Capture the cell that displays the provided text and extract its (X, Y) central coordinate. 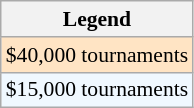
$15,000 tournaments (97, 90)
Legend (97, 19)
$40,000 tournaments (97, 55)
